Capture the cell that displays the provided text and extract its (x, y) central coordinate. 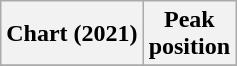
Chart (2021) (72, 34)
Peakposition (189, 34)
